From the cell containing the given text, extract its center point as [X, Y] coordinate. 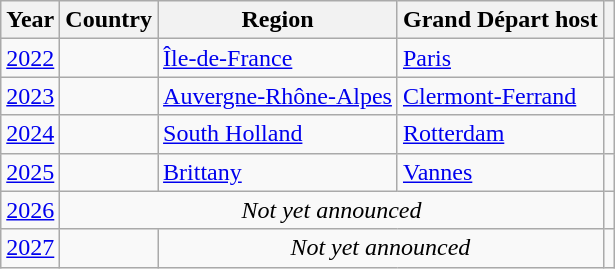
2023 [30, 96]
Auvergne-Rhône-Alpes [278, 96]
2027 [30, 248]
Rotterdam [500, 134]
Clermont-Ferrand [500, 96]
South Holland [278, 134]
2022 [30, 58]
Paris [500, 58]
2026 [30, 210]
2025 [30, 172]
Year [30, 20]
Île-de-France [278, 58]
Country [109, 20]
Region [278, 20]
2024 [30, 134]
Brittany [278, 172]
Grand Départ host [500, 20]
Vannes [500, 172]
